Output the (x, y) coordinate of the center of the cell containing the given text.  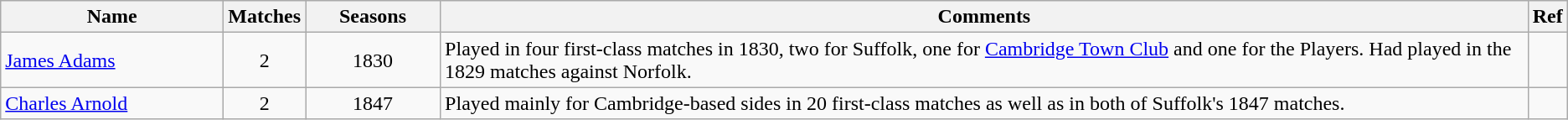
Ref (1548, 17)
James Adams (112, 60)
Charles Arnold (112, 103)
Played mainly for Cambridge-based sides in 20 first-class matches as well as in both of Suffolk's 1847 matches. (985, 103)
Name (112, 17)
1830 (374, 60)
1847 (374, 103)
Matches (265, 17)
Comments (985, 17)
Seasons (374, 17)
